Provide the [X, Y] coordinate of the cell's center where the given text is located.  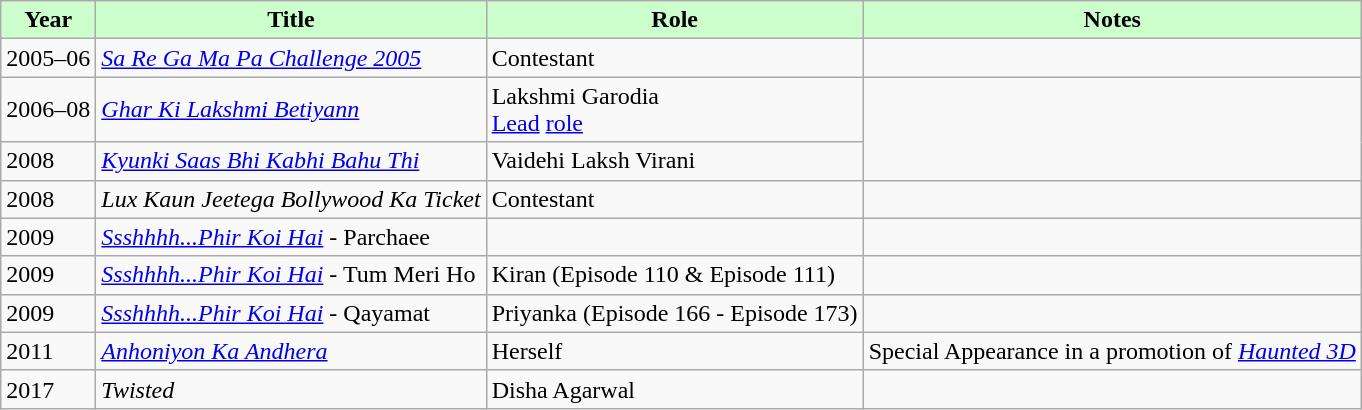
2005–06 [48, 58]
Special Appearance in a promotion of Haunted 3D [1112, 351]
Kiran (Episode 110 & Episode 111) [674, 275]
2017 [48, 389]
Year [48, 20]
Ssshhhh...Phir Koi Hai - Qayamat [291, 313]
Disha Agarwal [674, 389]
Notes [1112, 20]
Lux Kaun Jeetega Bollywood Ka Ticket [291, 199]
Ghar Ki Lakshmi Betiyann [291, 110]
Lakshmi Garodia Lead role [674, 110]
Twisted [291, 389]
2006–08 [48, 110]
Title [291, 20]
Ssshhhh...Phir Koi Hai - Tum Meri Ho [291, 275]
2011 [48, 351]
Vaidehi Laksh Virani [674, 161]
Anhoniyon Ka Andhera [291, 351]
Kyunki Saas Bhi Kabhi Bahu Thi [291, 161]
Priyanka (Episode 166 - Episode 173) [674, 313]
Sa Re Ga Ma Pa Challenge 2005 [291, 58]
Herself [674, 351]
Role [674, 20]
Ssshhhh...Phir Koi Hai - Parchaee [291, 237]
